Extract the [x, y] coordinate from the center of the cell holding the provided text.  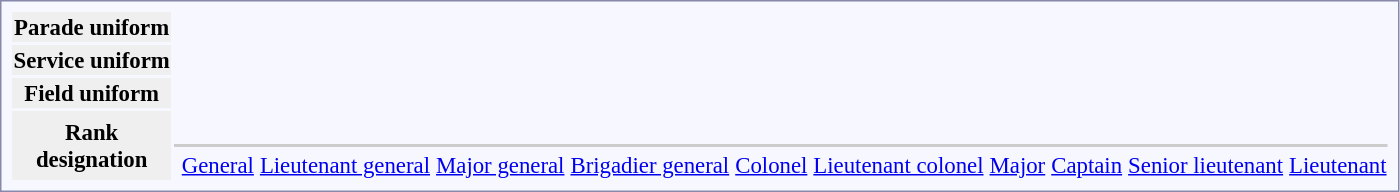
Rankdesignation [92, 146]
Lieutenant colonel [898, 165]
Major general [500, 165]
Captain [1087, 165]
Senior lieutenant [1206, 165]
Major [1018, 165]
General [218, 165]
Service uniform [92, 60]
Parade uniform [92, 27]
Lieutenant [1338, 165]
Lieutenant general [344, 165]
Colonel [772, 165]
Brigadier general [650, 165]
Field uniform [92, 93]
